Return the [x, y] coordinate for the center point of the cell that contains the specified text.  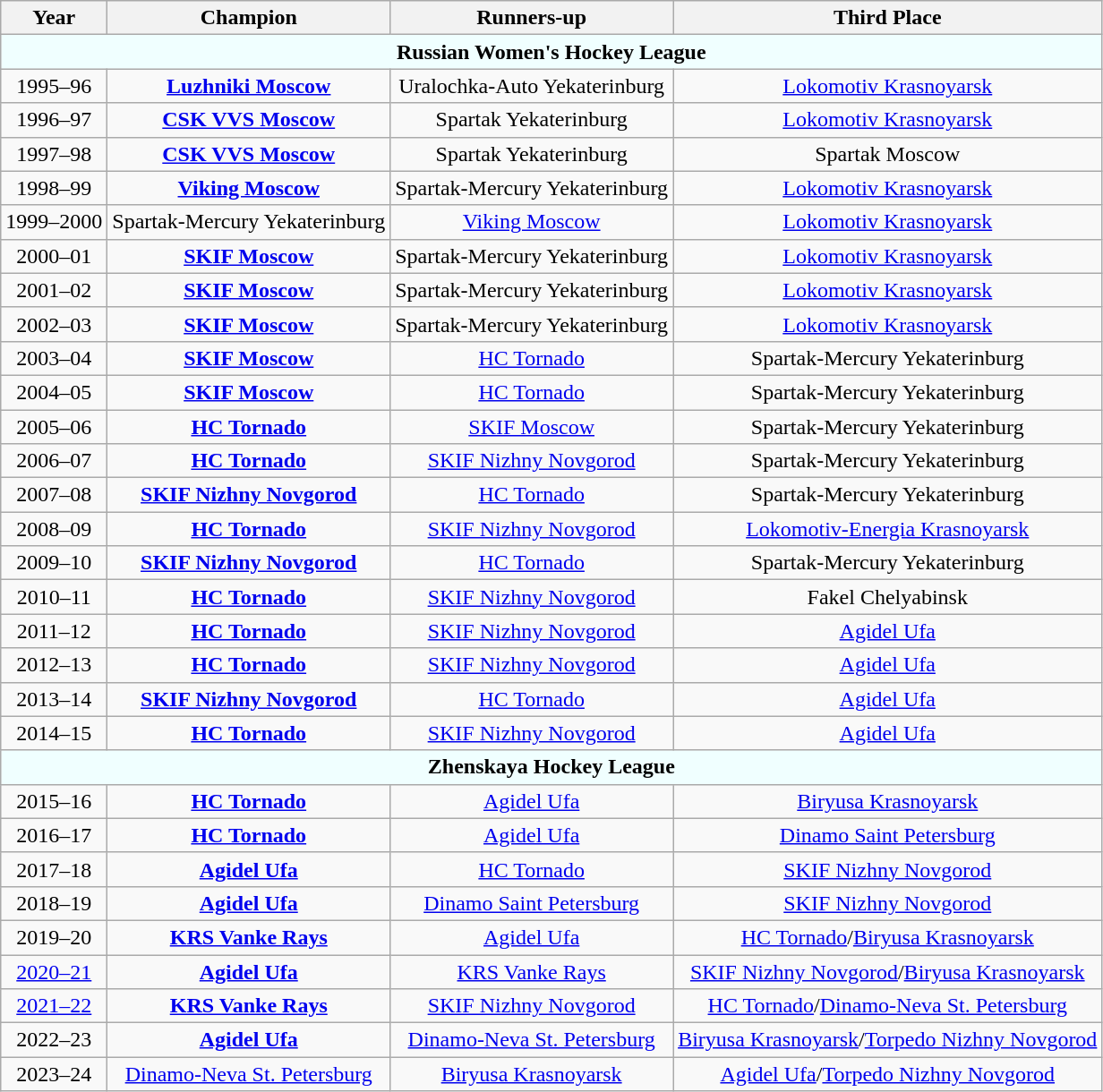
Year [54, 18]
2018–19 [54, 903]
2019–20 [54, 937]
Runners-up [532, 18]
2017–18 [54, 869]
Biryusa Krasnoyarsk/Torpedo Nizhny Novgorod [888, 1040]
Russian Women's Hockey League [551, 52]
HC Tornado/Biryusa Krasnoyarsk [888, 937]
2004–05 [54, 392]
2011–12 [54, 631]
HC Tornado/Dinamo-Neva St. Petersburg [888, 1006]
2000–01 [54, 256]
2013–14 [54, 699]
2010–11 [54, 597]
Champion [249, 18]
Third Place [888, 18]
SKIF Nizhny Novgorod/Biryusa Krasnoyarsk [888, 971]
2006–07 [54, 461]
Lokomotiv-Energia Krasnoyarsk [888, 529]
1996–97 [54, 120]
1998–99 [54, 188]
2021–22 [54, 1006]
1997–98 [54, 154]
2001–02 [54, 290]
2015–16 [54, 801]
2008–09 [54, 529]
1995–96 [54, 86]
2007–08 [54, 495]
2016–17 [54, 835]
2003–04 [54, 358]
2012–13 [54, 665]
Zhenskaya Hockey League [551, 767]
1999–2000 [54, 222]
Agidel Ufa/Torpedo Nizhny Novgorod [888, 1074]
2014–15 [54, 733]
2009–10 [54, 563]
2020–21 [54, 971]
2022–23 [54, 1040]
Luzhniki Moscow [249, 86]
2023–24 [54, 1074]
Fakel Chelyabinsk [888, 597]
Uralochka-Auto Yekaterinburg [532, 86]
2002–03 [54, 324]
Spartak Moscow [888, 154]
2005–06 [54, 427]
